From the cell containing the given text, extract its center point as [x, y] coordinate. 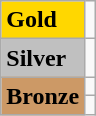
Bronze [43, 96]
Gold [43, 20]
Silver [43, 58]
